Extract the [x, y] coordinate from the center of the cell holding the provided text.  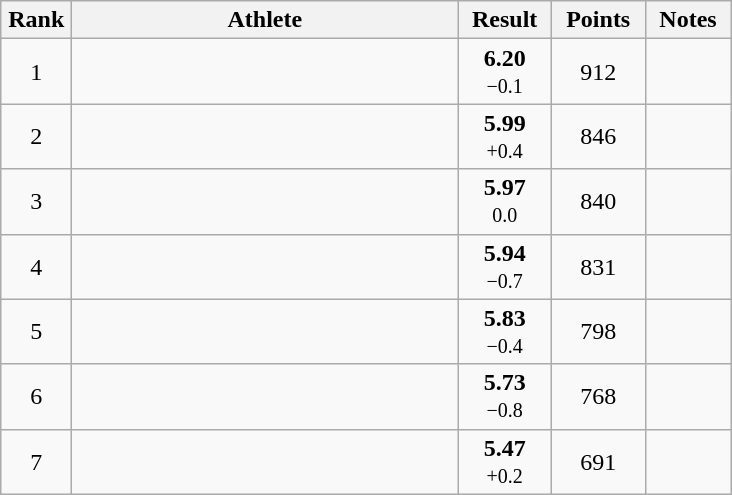
5.83−0.4 [505, 332]
Notes [688, 20]
5.73−0.8 [505, 396]
Athlete [265, 20]
846 [598, 136]
7 [36, 462]
Rank [36, 20]
3 [36, 202]
5.47+0.2 [505, 462]
840 [598, 202]
6 [36, 396]
831 [598, 266]
5 [36, 332]
5.99+0.4 [505, 136]
768 [598, 396]
912 [598, 72]
Result [505, 20]
1 [36, 72]
5.970.0 [505, 202]
5.94−0.7 [505, 266]
2 [36, 136]
6.20−0.1 [505, 72]
4 [36, 266]
798 [598, 332]
Points [598, 20]
691 [598, 462]
